From the cell containing the given text, extract its center point as (x, y) coordinate. 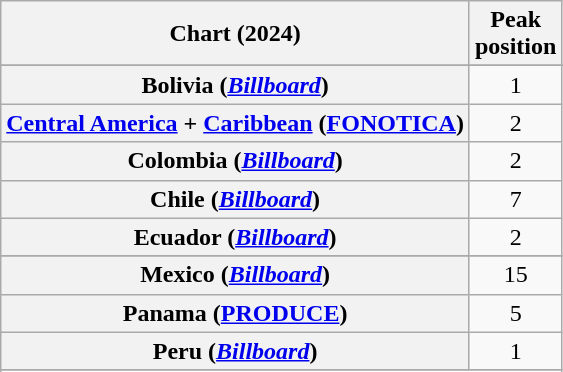
Panama (PRODUCE) (236, 313)
Mexico (Billboard) (236, 275)
5 (515, 313)
Ecuador (Billboard) (236, 237)
Peru (Billboard) (236, 351)
Chart (2024) (236, 34)
Chile (Billboard) (236, 199)
7 (515, 199)
Central America + Caribbean (FONOTICA) (236, 123)
Bolivia (Billboard) (236, 85)
15 (515, 275)
Colombia (Billboard) (236, 161)
Peakposition (515, 34)
